Find where the given text appears and provide that cell's center as [X, Y] coordinate. 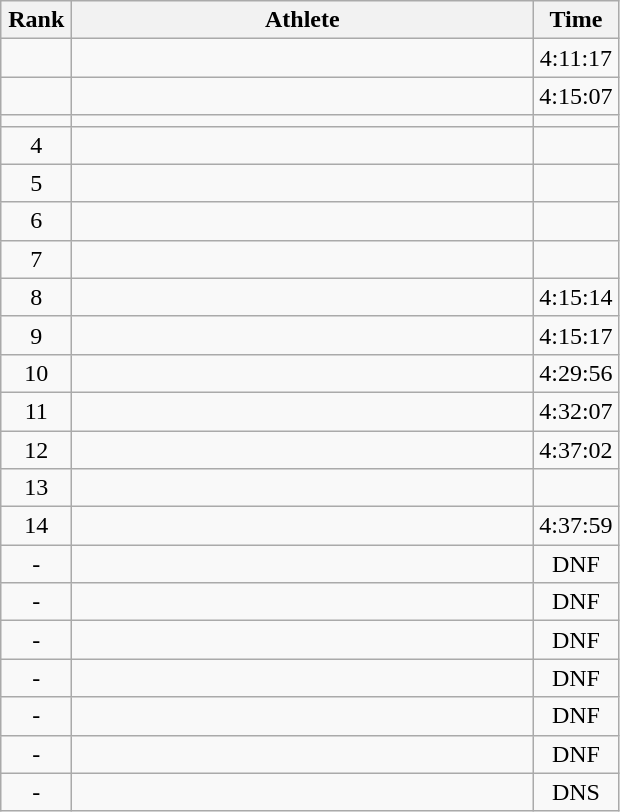
4:37:02 [576, 449]
5 [36, 183]
Rank [36, 20]
12 [36, 449]
Time [576, 20]
4 [36, 145]
4:15:07 [576, 96]
13 [36, 488]
10 [36, 373]
14 [36, 526]
4:29:56 [576, 373]
4:15:14 [576, 297]
7 [36, 259]
11 [36, 411]
Athlete [302, 20]
4:15:17 [576, 335]
4:32:07 [576, 411]
DNS [576, 792]
4:11:17 [576, 58]
9 [36, 335]
8 [36, 297]
6 [36, 221]
4:37:59 [576, 526]
